Scan for the cell matching the given text and deliver its (x, y) coordinate at center. 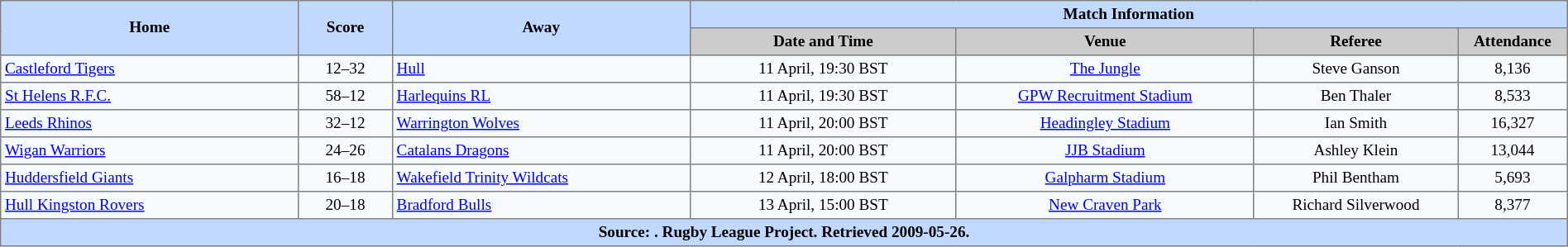
20–18 (346, 205)
24–26 (346, 150)
Home (150, 28)
Catalans Dragons (541, 150)
Headingley Stadium (1105, 124)
New Craven Park (1105, 205)
8,533 (1513, 96)
Harlequins RL (541, 96)
Source: . Rugby League Project. Retrieved 2009-05-26. (784, 233)
12 April, 18:00 BST (823, 178)
Richard Silverwood (1355, 205)
GPW Recruitment Stadium (1105, 96)
8,377 (1513, 205)
16–18 (346, 178)
13,044 (1513, 150)
Huddersfield Giants (150, 178)
Leeds Rhinos (150, 124)
Phil Bentham (1355, 178)
Wigan Warriors (150, 150)
Ashley Klein (1355, 150)
32–12 (346, 124)
12–32 (346, 69)
Steve Ganson (1355, 69)
13 April, 15:00 BST (823, 205)
Castleford Tigers (150, 69)
Ian Smith (1355, 124)
Wakefield Trinity Wildcats (541, 178)
Galpharm Stadium (1105, 178)
Score (346, 28)
8,136 (1513, 69)
Ben Thaler (1355, 96)
16,327 (1513, 124)
Hull (541, 69)
Referee (1355, 41)
The Jungle (1105, 69)
Bradford Bulls (541, 205)
St Helens R.F.C. (150, 96)
Away (541, 28)
Warrington Wolves (541, 124)
Attendance (1513, 41)
Hull Kingston Rovers (150, 205)
JJB Stadium (1105, 150)
Date and Time (823, 41)
Match Information (1128, 15)
5,693 (1513, 178)
58–12 (346, 96)
Venue (1105, 41)
